Pinpoint the cell where the given text exists, returning its [x, y] midpoint coordinate. 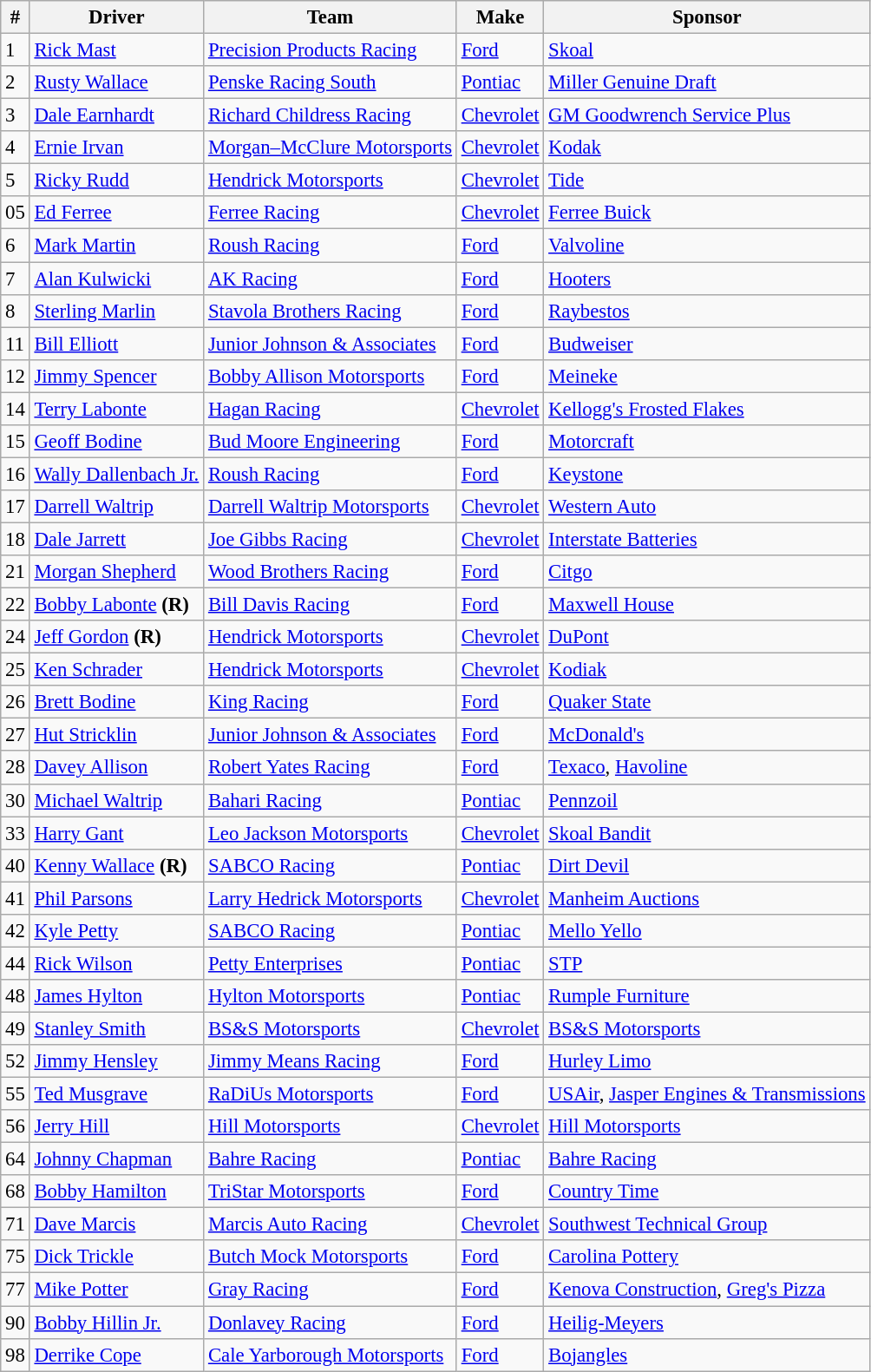
STP [707, 963]
Joe Gibbs Racing [331, 539]
Rick Wilson [116, 963]
Mark Martin [116, 246]
Hurley Limo [707, 1061]
Cale Yarborough Motorsports [331, 1355]
12 [16, 376]
6 [16, 246]
Valvoline [707, 246]
Dick Trickle [116, 1257]
18 [16, 539]
Geoff Bodine [116, 442]
Ed Ferree [116, 213]
Pennzoil [707, 800]
Penske Racing South [331, 82]
Ted Musgrave [116, 1094]
Phil Parsons [116, 898]
GM Goodwrench Service Plus [707, 115]
Kenny Wallace (R) [116, 865]
James Hylton [116, 996]
Alan Kulwicki [116, 279]
Stavola Brothers Racing [331, 311]
Bill Davis Racing [331, 605]
77 [16, 1290]
Mike Potter [116, 1290]
05 [16, 213]
Brett Bodine [116, 702]
Richard Childress Racing [331, 115]
14 [16, 409]
42 [16, 931]
Miller Genuine Draft [707, 82]
52 [16, 1061]
5 [16, 181]
Bobby Labonte (R) [116, 605]
Team [331, 17]
King Racing [331, 702]
49 [16, 1028]
Hooters [707, 279]
Precision Products Racing [331, 50]
Rumple Furniture [707, 996]
68 [16, 1191]
Kodak [707, 148]
27 [16, 735]
USAir, Jasper Engines & Transmissions [707, 1094]
Jimmy Hensley [116, 1061]
90 [16, 1323]
Motorcraft [707, 442]
Larry Hedrick Motorsports [331, 898]
Rick Mast [116, 50]
Quaker State [707, 702]
Dave Marcis [116, 1224]
Maxwell House [707, 605]
71 [16, 1224]
4 [16, 148]
Skoal [707, 50]
Butch Mock Motorsports [331, 1257]
26 [16, 702]
7 [16, 279]
AK Racing [331, 279]
Ricky Rudd [116, 181]
Bobby Hillin Jr. [116, 1323]
Carolina Pottery [707, 1257]
Keystone [707, 474]
17 [16, 507]
Southwest Technical Group [707, 1224]
Driver [116, 17]
Darrell Waltrip Motorsports [331, 507]
Petty Enterprises [331, 963]
64 [16, 1159]
Dirt Devil [707, 865]
Kyle Petty [116, 931]
22 [16, 605]
Ernie Irvan [116, 148]
Hagan Racing [331, 409]
Tide [707, 181]
RaDiUs Motorsports [331, 1094]
Ferree Buick [707, 213]
Kellogg's Frosted Flakes [707, 409]
Bojangles [707, 1355]
8 [16, 311]
Jimmy Means Racing [331, 1061]
Texaco, Havoline [707, 768]
Stanley Smith [116, 1028]
Dale Earnhardt [116, 115]
Marcis Auto Racing [331, 1224]
75 [16, 1257]
Michael Waltrip [116, 800]
24 [16, 637]
Wally Dallenbach Jr. [116, 474]
Morgan Shepherd [116, 572]
98 [16, 1355]
Darrell Waltrip [116, 507]
Bobby Hamilton [116, 1191]
Hylton Motorsports [331, 996]
Citgo [707, 572]
Robert Yates Racing [331, 768]
Bobby Allison Motorsports [331, 376]
30 [16, 800]
56 [16, 1126]
Johnny Chapman [116, 1159]
Ken Schrader [116, 670]
Budweiser [707, 344]
Raybestos [707, 311]
Bill Elliott [116, 344]
55 [16, 1094]
Bud Moore Engineering [331, 442]
3 [16, 115]
Manheim Auctions [707, 898]
Wood Brothers Racing [331, 572]
Donlavey Racing [331, 1323]
Meineke [707, 376]
Sponsor [707, 17]
33 [16, 833]
15 [16, 442]
21 [16, 572]
# [16, 17]
Terry Labonte [116, 409]
Bahari Racing [331, 800]
25 [16, 670]
Jimmy Spencer [116, 376]
Kodiak [707, 670]
Country Time [707, 1191]
Western Auto [707, 507]
Skoal Bandit [707, 833]
11 [16, 344]
Gray Racing [331, 1290]
Harry Gant [116, 833]
44 [16, 963]
Hut Stricklin [116, 735]
Heilig-Meyers [707, 1323]
Interstate Batteries [707, 539]
Make [500, 17]
Kenova Construction, Greg's Pizza [707, 1290]
1 [16, 50]
Dale Jarrett [116, 539]
Jerry Hill [116, 1126]
40 [16, 865]
41 [16, 898]
Rusty Wallace [116, 82]
28 [16, 768]
Ferree Racing [331, 213]
Morgan–McClure Motorsports [331, 148]
Sterling Marlin [116, 311]
Davey Allison [116, 768]
Derrike Cope [116, 1355]
McDonald's [707, 735]
Jeff Gordon (R) [116, 637]
48 [16, 996]
Mello Yello [707, 931]
TriStar Motorsports [331, 1191]
16 [16, 474]
Leo Jackson Motorsports [331, 833]
DuPont [707, 637]
2 [16, 82]
